Identify which cell holds the provided text, then report its (X, Y) central coordinate. 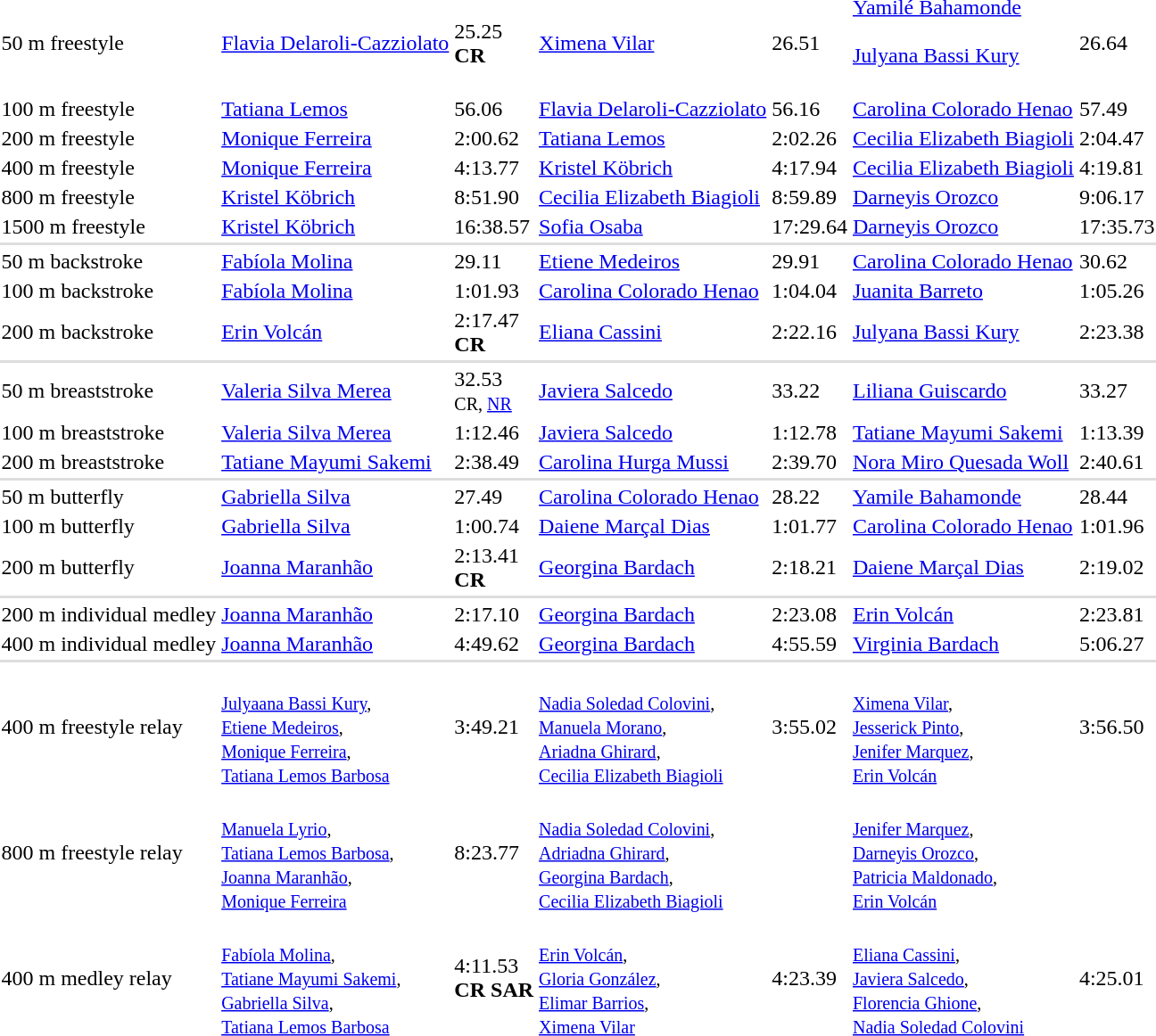
Julyana Bassi Kury (963, 332)
4:13.77 (494, 168)
Nadia Soledad Colovini, Adriadna Ghirard, Georgina Bardach, Cecilia Elizabeth Biagioli (653, 852)
Virginia Bardach (963, 644)
3:49.21 (494, 727)
Liliana Guiscardo (963, 391)
16:38.57 (494, 226)
1:01.96 (1117, 526)
Jenifer Marquez, Darneyis Orozco, Patricia Maldonado, Erin Volcán (963, 852)
28.44 (1117, 497)
1:12.78 (810, 432)
2:04.47 (1117, 138)
2:00.62 (494, 138)
Ximena Vilar, Jesserick Pinto, Jenifer Marquez, Erin Volcán (963, 727)
50 m breaststroke (109, 391)
200 m butterfly (109, 567)
100 m butterfly (109, 526)
200 m breaststroke (109, 462)
Flavia Delaroli-Cazziolato (653, 109)
17:29.64 (810, 226)
1:01.77 (810, 526)
Juanita Barreto (963, 291)
200 m freestyle (109, 138)
50 m backstroke (109, 261)
2:02.26 (810, 138)
1:01.93 (494, 291)
2:22.16 (810, 332)
2:23.08 (810, 614)
Julyaana Bassi Kury, Etiene Medeiros, Monique Ferreira, Tatiana Lemos Barbosa (335, 727)
400 m individual medley (109, 644)
Sofia Osaba (653, 226)
33.27 (1117, 391)
3:56.50 (1117, 727)
200 m backstroke (109, 332)
800 m freestyle relay (109, 852)
2:17.47CR (494, 332)
27.49 (494, 497)
Manuela Lyrio, Tatiana Lemos Barbosa, Joanna Maranhão, Monique Ferreira (335, 852)
100 m freestyle (109, 109)
2:13.41CR (494, 567)
100 m breaststroke (109, 432)
2:23.81 (1117, 614)
29.91 (810, 261)
56.06 (494, 109)
2:17.10 (494, 614)
2:39.70 (810, 462)
2:38.49 (494, 462)
2:40.61 (1117, 462)
4:17.94 (810, 168)
Carolina Hurga Mussi (653, 462)
4:49.62 (494, 644)
50 m butterfly (109, 497)
33.22 (810, 391)
Yamile Bahamonde (963, 497)
4:55.59 (810, 644)
Nora Miro Quesada Woll (963, 462)
Nadia Soledad Colovini, Manuela Morano, Ariadna Ghirard, Cecilia Elizabeth Biagioli (653, 727)
17:35.73 (1117, 226)
32.53 CR, NR (494, 391)
57.49 (1117, 109)
8:59.89 (810, 197)
1:04.04 (810, 291)
8:23.77 (494, 852)
1:12.46 (494, 432)
29.11 (494, 261)
4:19.81 (1117, 168)
2:23.38 (1117, 332)
400 m freestyle relay (109, 727)
2:18.21 (810, 567)
1:00.74 (494, 526)
30.62 (1117, 261)
200 m individual medley (109, 614)
800 m freestyle (109, 197)
100 m backstroke (109, 291)
56.16 (810, 109)
Etiene Medeiros (653, 261)
1:05.26 (1117, 291)
28.22 (810, 497)
3:55.02 (810, 727)
5:06.27 (1117, 644)
8:51.90 (494, 197)
1:13.39 (1117, 432)
9:06.17 (1117, 197)
1500 m freestyle (109, 226)
400 m freestyle (109, 168)
2:19.02 (1117, 567)
Eliana Cassini (653, 332)
